Return [x, y] of the center of cell containing provided text 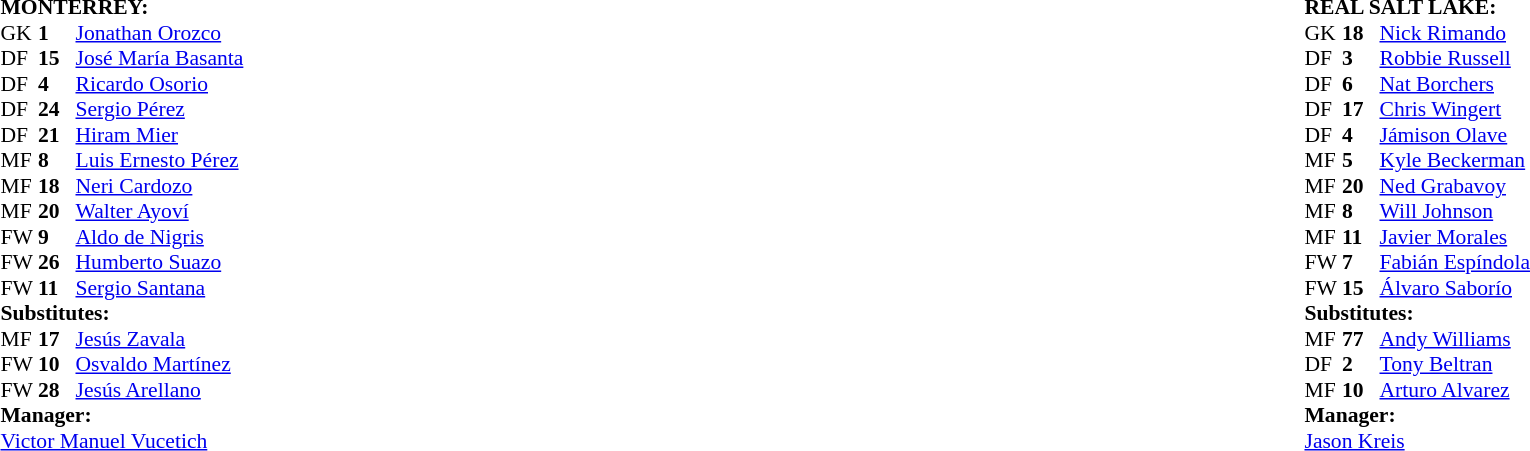
Javier Morales [1454, 237]
Robbie Russell [1454, 59]
Luis Ernesto Pérez [160, 161]
Sergio Pérez [160, 109]
Jámison Olave [1454, 135]
28 [57, 390]
24 [57, 109]
Jesús Zavala [160, 339]
Tony Beltran [1454, 365]
Sergio Santana [160, 288]
21 [57, 135]
José María Basanta [160, 59]
Neri Cardozo [160, 186]
7 [1361, 263]
Jonathan Orozco [160, 33]
Ricardo Osorio [160, 84]
Kyle Beckerman [1454, 161]
2 [1361, 365]
Ned Grabavoy [1454, 186]
Fabián Espíndola [1454, 263]
Walter Ayoví [160, 211]
6 [1361, 84]
26 [57, 263]
Álvaro Saborío [1454, 288]
Humberto Suazo [160, 263]
1 [57, 33]
Chris Wingert [1454, 109]
3 [1361, 59]
Nick Rimando [1454, 33]
Osvaldo Martínez [160, 365]
9 [57, 237]
Hiram Mier [160, 135]
77 [1361, 339]
Aldo de Nigris [160, 237]
Will Johnson [1454, 211]
Andy Williams [1454, 339]
5 [1361, 161]
Nat Borchers [1454, 84]
Jesús Arellano [160, 390]
Arturo Alvarez [1454, 390]
